Detect which cell encompasses the target text, then output its [x, y] center coordinate. 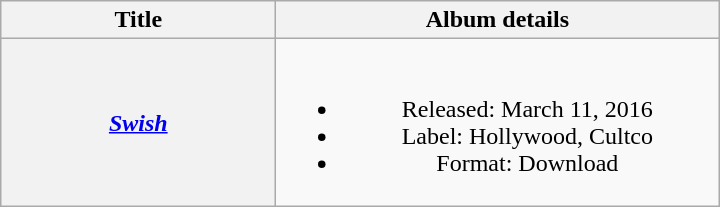
Title [138, 20]
Released: March 11, 2016Label: Hollywood, CultcoFormat: Download [498, 122]
Swish [138, 122]
Album details [498, 20]
